Pinpoint the cell where the given text exists, returning its (X, Y) midpoint coordinate. 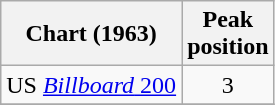
Peakposition (228, 34)
3 (228, 85)
US Billboard 200 (92, 85)
Chart (1963) (92, 34)
